Pinpoint the cell where the given text exists, returning its (X, Y) midpoint coordinate. 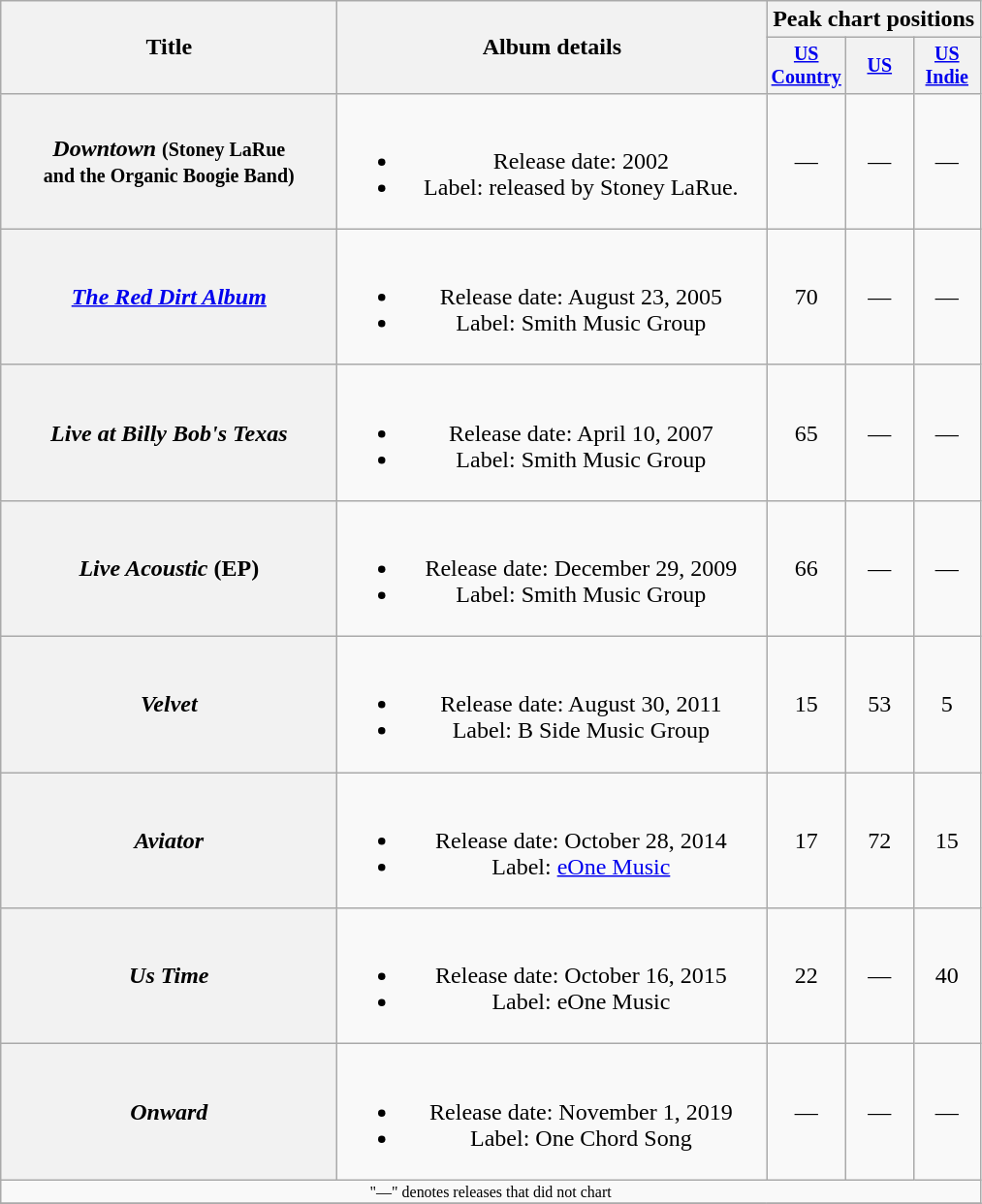
Release date: October 16, 2015Label: eOne Music (553, 976)
US (880, 66)
Downtown (Stoney LaRueand the Organic Boogie Band) (169, 161)
Release date: 2002Label: released by Stoney LaRue. (553, 161)
5 (946, 705)
Release date: April 10, 2007Label: Smith Music Group (553, 432)
72 (880, 840)
Live Acoustic (EP) (169, 568)
Peak chart positions (874, 19)
65 (807, 432)
Live at Billy Bob's Texas (169, 432)
Album details (553, 48)
USIndie (946, 66)
17 (807, 840)
Aviator (169, 840)
Velvet (169, 705)
66 (807, 568)
"—" denotes releases that did not chart (491, 1191)
US Country (807, 66)
Onward (169, 1112)
Release date: August 23, 2005Label: Smith Music Group (553, 297)
Release date: November 1, 2019Label: One Chord Song (553, 1112)
22 (807, 976)
Title (169, 48)
53 (880, 705)
The Red Dirt Album (169, 297)
Release date: December 29, 2009Label: Smith Music Group (553, 568)
Release date: October 28, 2014Label: eOne Music (553, 840)
Release date: August 30, 2011Label: B Side Music Group (553, 705)
70 (807, 297)
40 (946, 976)
Us Time (169, 976)
